Scan for the cell matching the given text and deliver its [x, y] coordinate at center. 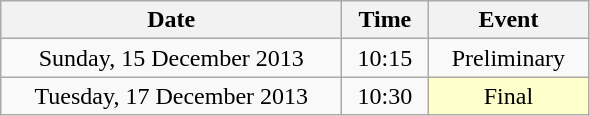
Final [508, 96]
Time [385, 20]
Event [508, 20]
Tuesday, 17 December 2013 [172, 96]
Sunday, 15 December 2013 [172, 58]
10:30 [385, 96]
Date [172, 20]
10:15 [385, 58]
Preliminary [508, 58]
